Find where the given text appears and provide that cell's center as (X, Y) coordinate. 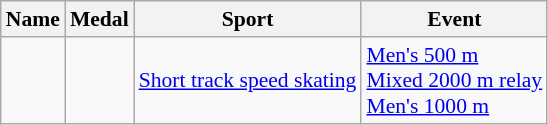
Sport (248, 19)
Name (33, 19)
Men's 500 mMixed 2000 m relayMen's 1000 m (454, 80)
Event (454, 19)
Short track speed skating (248, 80)
Medal (100, 19)
